Capture the cell that displays the provided text and extract its [X, Y] central coordinate. 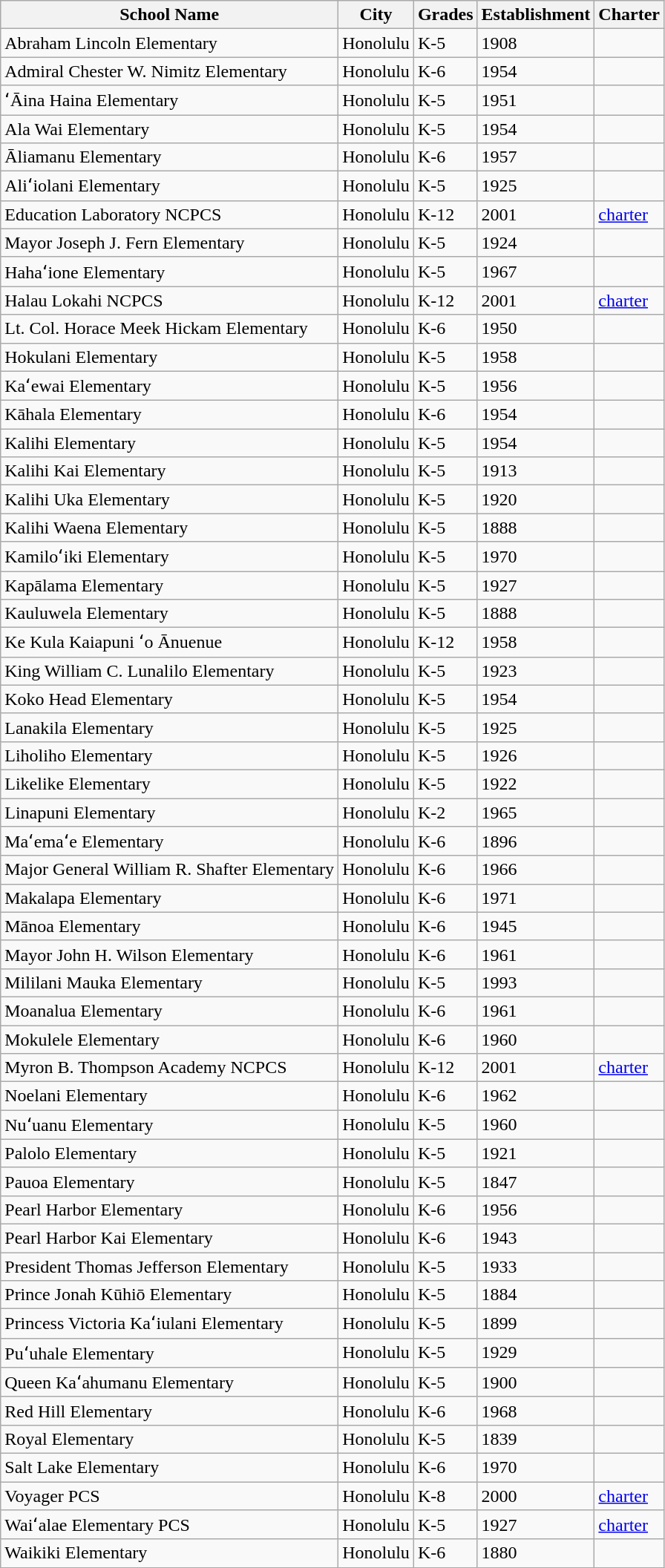
Waiʻalae Elementary PCS [169, 1525]
1965 [536, 813]
Kauluwela Elementary [169, 614]
Prince Jonah Kūhiō Elementary [169, 1295]
1967 [536, 272]
1929 [536, 1353]
Aliʻiolani Elementary [169, 186]
1896 [536, 842]
1951 [536, 100]
Waikiki Elementary [169, 1553]
1993 [536, 983]
Red Hill Elementary [169, 1411]
K-2 [445, 813]
1847 [536, 1181]
1945 [536, 926]
1839 [536, 1439]
2000 [536, 1495]
Nuʻuanu Elementary [169, 1125]
Queen Kaʻahumanu Elementary [169, 1382]
Mililani Mauka Elementary [169, 983]
1924 [536, 243]
1968 [536, 1411]
Kāhala Elementary [169, 415]
Noelani Elementary [169, 1096]
1884 [536, 1295]
Koko Head Elementary [169, 699]
1957 [536, 157]
Ala Wai Elementary [169, 128]
1921 [536, 1153]
Maʻemaʻe Elementary [169, 842]
Kaʻewai Elementary [169, 386]
Linapuni Elementary [169, 813]
1971 [536, 898]
Pauoa Elementary [169, 1181]
1899 [536, 1324]
Grades [445, 15]
1913 [536, 471]
Halau Lokahi NCPCS [169, 301]
Ke Kula Kaiapuni ʻo Ānuenue [169, 643]
K-8 [445, 1495]
Kalihi Kai Elementary [169, 471]
Makalapa Elementary [169, 898]
Mayor John H. Wilson Elementary [169, 954]
Abraham Lincoln Elementary [169, 43]
Royal Elementary [169, 1439]
1923 [536, 671]
Hahaʻione Elementary [169, 272]
Moanalua Elementary [169, 1011]
Kamiloʻiki Elementary [169, 557]
1966 [536, 870]
1926 [536, 755]
Pearl Harbor Elementary [169, 1210]
Lt. Col. Horace Meek Hickam Elementary [169, 329]
1908 [536, 43]
1900 [536, 1382]
Pearl Harbor Kai Elementary [169, 1238]
Hokulani Elementary [169, 357]
Princess Victoria Kaʻiulani Elementary [169, 1324]
Lanakila Elementary [169, 727]
Kalihi Waena Elementary [169, 528]
ʻĀina Haina Elementary [169, 100]
Mokulele Elementary [169, 1040]
1933 [536, 1267]
Voyager PCS [169, 1495]
1950 [536, 329]
Mānoa Elementary [169, 926]
Myron B. Thompson Academy NCPCS [169, 1068]
1943 [536, 1238]
President Thomas Jefferson Elementary [169, 1267]
Admiral Chester W. Nimitz Elementary [169, 71]
Major General William R. Shafter Elementary [169, 870]
Establishment [536, 15]
1920 [536, 499]
Palolo Elementary [169, 1153]
Āliamanu Elementary [169, 157]
Puʻuhale Elementary [169, 1353]
Mayor Joseph J. Fern Elementary [169, 243]
School Name [169, 15]
Education Laboratory NCPCS [169, 214]
King William C. Lunalilo Elementary [169, 671]
Kapālama Elementary [169, 585]
Kalihi Elementary [169, 443]
1880 [536, 1553]
Kalihi Uka Elementary [169, 499]
1962 [536, 1096]
Salt Lake Elementary [169, 1467]
Charter [629, 15]
1922 [536, 784]
Likelike Elementary [169, 784]
City [376, 15]
Liholiho Elementary [169, 755]
